Locate the cell with the specified text and output its (X, Y) center coordinate. 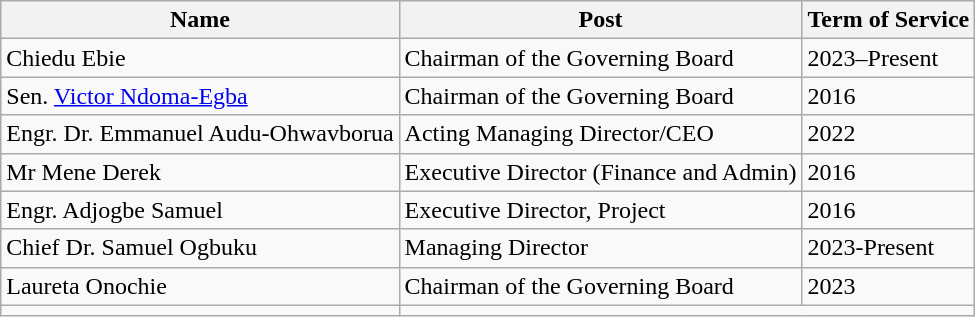
Mr Mene Derek (200, 172)
Acting Managing Director/CEO (600, 134)
Chief Dr. Samuel Ogbuku (200, 248)
Laureta Onochie (200, 286)
Executive Director (Finance and Admin) (600, 172)
Sen. Victor Ndoma-Egba (200, 96)
Name (200, 20)
Executive Director, Project (600, 210)
Managing Director (600, 248)
2023-Present (888, 248)
2023–Present (888, 58)
Engr. Dr. Emmanuel Audu-Ohwavborua (200, 134)
Post (600, 20)
2023 (888, 286)
Engr. Adjogbe Samuel (200, 210)
2022 (888, 134)
Chiedu Ebie (200, 58)
Term of Service (888, 20)
